Determine the [x, y] coordinate at the center of the cell enclosing the given text.  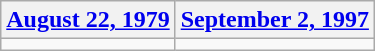
September 2, 1997 [274, 20]
August 22, 1979 [88, 20]
